Search for the cell housing the specified text and yield its (x, y) center coordinate. 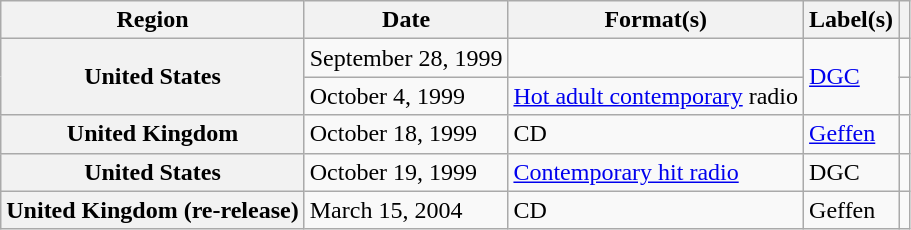
United Kingdom (152, 134)
Date (406, 20)
October 19, 1999 (406, 172)
Contemporary hit radio (656, 172)
October 18, 1999 (406, 134)
September 28, 1999 (406, 58)
Label(s) (852, 20)
Hot adult contemporary radio (656, 96)
Region (152, 20)
Format(s) (656, 20)
October 4, 1999 (406, 96)
March 15, 2004 (406, 210)
United Kingdom (re-release) (152, 210)
